Determine the (x, y) coordinate at the center of the cell enclosing the given text.  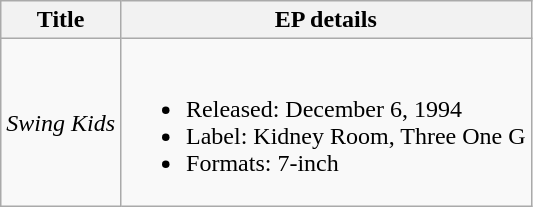
EP details (326, 20)
Swing Kids (61, 122)
Title (61, 20)
Released: December 6, 1994Label: Kidney Room, Three One GFormats: 7-inch (326, 122)
